Capture the cell that displays the provided text and extract its [X, Y] central coordinate. 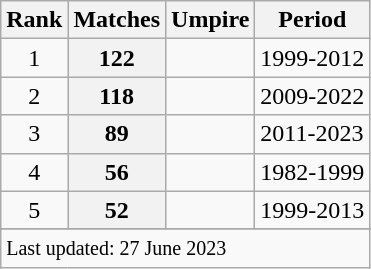
3 [34, 134]
Matches [117, 20]
1999-2013 [312, 210]
Umpire [210, 20]
1982-1999 [312, 172]
2009-2022 [312, 96]
2 [34, 96]
Period [312, 20]
52 [117, 210]
Rank [34, 20]
89 [117, 134]
1999-2012 [312, 58]
118 [117, 96]
56 [117, 172]
122 [117, 58]
2011-2023 [312, 134]
5 [34, 210]
Last updated: 27 June 2023 [186, 248]
1 [34, 58]
4 [34, 172]
